Provide the [x, y] coordinate of the cell's center where the given text is located.  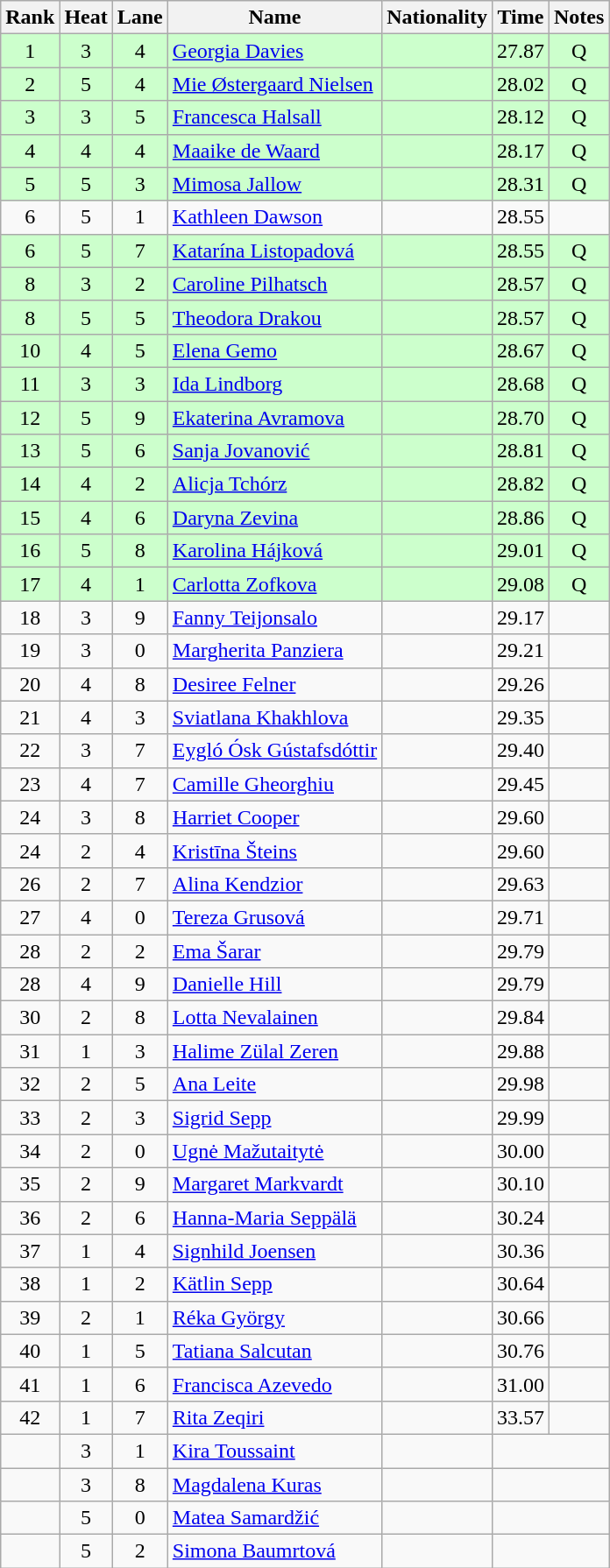
23 [30, 784]
30.64 [521, 1284]
39 [30, 1317]
28.17 [521, 151]
30.36 [521, 1251]
Matea Samardžić [274, 1518]
Carlotta Zofkova [274, 584]
29.26 [521, 684]
19 [30, 651]
29.01 [521, 551]
Danielle Hill [274, 985]
28.68 [521, 384]
11 [30, 384]
Francisca Azevedo [274, 1384]
29.98 [521, 1084]
Lotta Nevalainen [274, 1018]
Hanna-Maria Seppälä [274, 1218]
18 [30, 618]
Ana Leite [274, 1084]
Elena Gemo [274, 350]
Rank [30, 18]
Daryna Zevina [274, 518]
Mie Østergaard Nielsen [274, 84]
Sanja Jovanović [274, 451]
38 [30, 1284]
Signhild Joensen [274, 1251]
Mimosa Jallow [274, 184]
Harriet Cooper [274, 817]
28.12 [521, 117]
42 [30, 1417]
Ida Lindborg [274, 384]
17 [30, 584]
29.17 [521, 618]
29.21 [521, 651]
Ema Šarar [274, 950]
10 [30, 350]
31 [30, 1051]
Ekaterina Avramova [274, 418]
16 [30, 551]
Caroline Pilhatsch [274, 284]
Fanny Teijonsalo [274, 618]
32 [30, 1084]
28.86 [521, 518]
15 [30, 518]
Theodora Drakou [274, 317]
Kätlin Sepp [274, 1284]
30.24 [521, 1218]
Rita Zeqiri [274, 1417]
Kristīna Šteins [274, 851]
14 [30, 484]
Karolina Hájková [274, 551]
Name [274, 18]
36 [30, 1218]
22 [30, 751]
20 [30, 684]
Eygló Ósk Gústafsdóttir [274, 751]
29.88 [521, 1051]
27 [30, 917]
40 [30, 1351]
37 [30, 1251]
28.70 [521, 418]
30.76 [521, 1351]
Halime Zülal Zeren [274, 1051]
Kira Toussaint [274, 1451]
28.81 [521, 451]
Simona Baumrtová [274, 1551]
30.00 [521, 1151]
29.71 [521, 917]
Margherita Panziera [274, 651]
31.00 [521, 1384]
Katarína Listopadová [274, 251]
34 [30, 1151]
Magdalena Kuras [274, 1485]
Maaike de Waard [274, 151]
29.63 [521, 884]
Francesca Halsall [274, 117]
13 [30, 451]
30 [30, 1018]
Margaret Markvardt [274, 1184]
29.45 [521, 784]
Heat [86, 18]
26 [30, 884]
Sviatlana Khakhlova [274, 717]
Camille Gheorghiu [274, 784]
Tatiana Salcutan [274, 1351]
29.84 [521, 1018]
Ugnė Mažutaitytė [274, 1151]
Réka György [274, 1317]
Nationality [437, 18]
30.10 [521, 1184]
Time [521, 18]
Tereza Grusová [274, 917]
28.31 [521, 184]
28.02 [521, 84]
33 [30, 1118]
Alicja Tchórz [274, 484]
Alina Kendzior [274, 884]
27.87 [521, 51]
33.57 [521, 1417]
29.40 [521, 751]
28.82 [521, 484]
Kathleen Dawson [274, 217]
30.66 [521, 1317]
Notes [578, 18]
12 [30, 418]
Lane [140, 18]
28.67 [521, 350]
21 [30, 717]
29.08 [521, 584]
Desiree Felner [274, 684]
29.99 [521, 1118]
29.35 [521, 717]
Georgia Davies [274, 51]
35 [30, 1184]
41 [30, 1384]
Sigrid Sepp [274, 1118]
